Locate the cell with the specified text and output its [x, y] center coordinate. 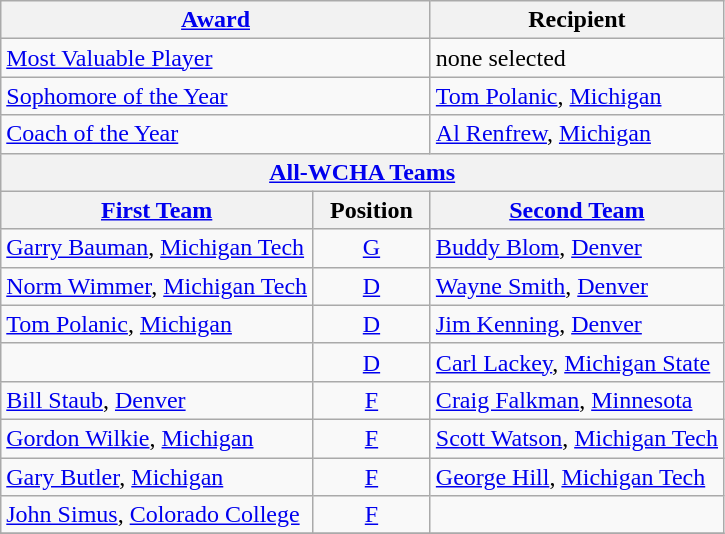
Bill Staub, Denver [157, 400]
First Team [157, 210]
Jim Kenning, Denver [576, 324]
Wayne Smith, Denver [576, 286]
Norm Wimmer, Michigan Tech [157, 286]
Scott Watson, Michigan Tech [576, 438]
Coach of the Year [216, 134]
Second Team [576, 210]
Gary Butler, Michigan [157, 477]
Sophomore of the Year [216, 96]
Buddy Blom, Denver [576, 248]
Most Valuable Player [216, 58]
Recipient [576, 20]
Garry Bauman, Michigan Tech [157, 248]
All-WCHA Teams [362, 172]
John Simus, Colorado College [157, 515]
Carl Lackey, Michigan State [576, 362]
Award [216, 20]
Craig Falkman, Minnesota [576, 400]
Position [372, 210]
Al Renfrew, Michigan [576, 134]
George Hill, Michigan Tech [576, 477]
G [372, 248]
Gordon Wilkie, Michigan [157, 438]
none selected [576, 58]
